Locate the cell with the specified text and output its [x, y] center coordinate. 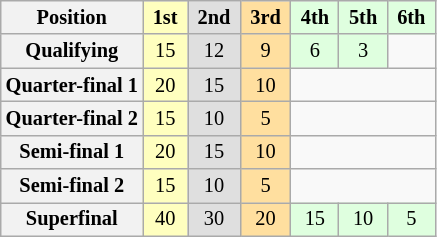
9 [265, 51]
3 [363, 51]
Quarter-final 1 [72, 85]
6th [411, 17]
30 [214, 219]
5th [363, 17]
Qualifying [72, 51]
3rd [265, 17]
12 [214, 51]
Position [72, 17]
2nd [214, 17]
6 [315, 51]
4th [315, 17]
Quarter-final 2 [72, 118]
Semi-final 1 [72, 152]
40 [166, 219]
1st [166, 17]
Superfinal [72, 219]
Semi-final 2 [72, 186]
